Determine the (X, Y) coordinate at the center of the cell enclosing the given text.  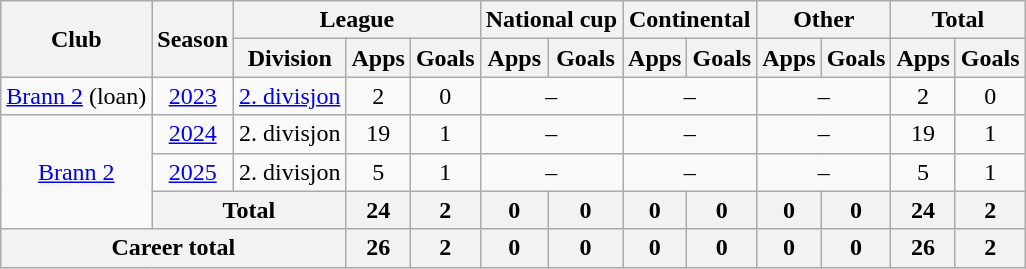
Division (290, 58)
Other (824, 20)
2025 (193, 172)
Season (193, 39)
Brann 2 (loan) (76, 96)
Club (76, 39)
Career total (174, 248)
2023 (193, 96)
Continental (690, 20)
Brann 2 (76, 172)
2024 (193, 134)
League (358, 20)
National cup (551, 20)
